From the cell containing the given text, extract its center point as [x, y] coordinate. 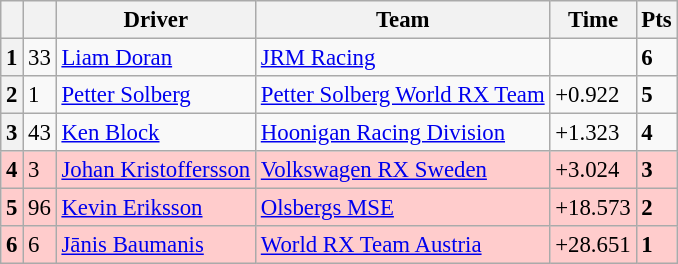
Liam Doran [156, 58]
43 [40, 133]
Kevin Eriksson [156, 208]
Ken Block [156, 133]
JRM Racing [402, 58]
Pts [656, 20]
+3.024 [593, 170]
96 [40, 208]
+0.922 [593, 95]
+18.573 [593, 208]
Team [402, 20]
Volkswagen RX Sweden [402, 170]
Olsbergs MSE [402, 208]
Time [593, 20]
+28.651 [593, 245]
World RX Team Austria [402, 245]
33 [40, 58]
Hoonigan Racing Division [402, 133]
Driver [156, 20]
Jānis Baumanis [156, 245]
Johan Kristoffersson [156, 170]
+1.323 [593, 133]
Petter Solberg World RX Team [402, 95]
Petter Solberg [156, 95]
